Extract the (x, y) coordinate from the center of the cell holding the provided text.  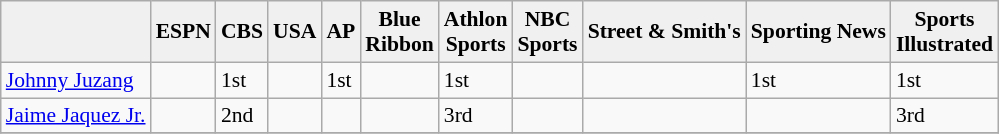
NBCSports (547, 32)
AthlonSports (476, 32)
SportsIllustrated (944, 32)
ESPN (184, 32)
BlueRibbon (400, 32)
Street & Smith's (664, 32)
CBS (242, 32)
2nd (242, 116)
USA (294, 32)
Jaime Jaquez Jr. (76, 116)
Sporting News (818, 32)
Johnny Juzang (76, 80)
AP (340, 32)
